Detect which cell encompasses the target text, then output its (X, Y) center coordinate. 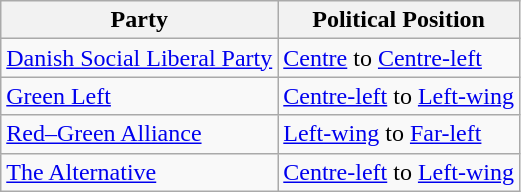
Red–Green Alliance (140, 134)
Left-wing to Far-left (399, 134)
Green Left (140, 96)
Centre to Centre-left (399, 58)
The Alternative (140, 172)
Political Position (399, 20)
Danish Social Liberal Party (140, 58)
Party (140, 20)
